For the text-containing cell, return its midpoint in [X, Y] coordinate format. 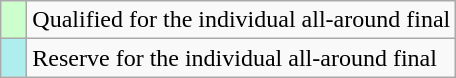
Reserve for the individual all-around final [242, 58]
Qualified for the individual all-around final [242, 20]
